Locate the cell with the specified text and output its [X, Y] center coordinate. 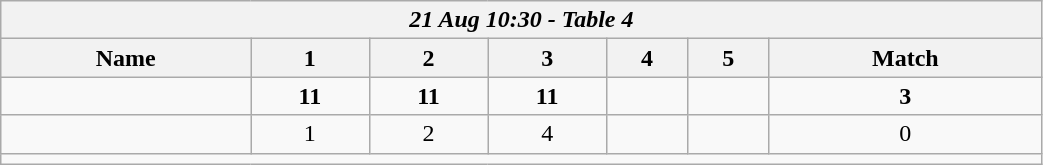
Name [126, 58]
21 Aug 10:30 - Table 4 [522, 20]
Match [906, 58]
5 [728, 58]
0 [906, 134]
